Provide the (X, Y) coordinate of the cell's center where the given text is located.  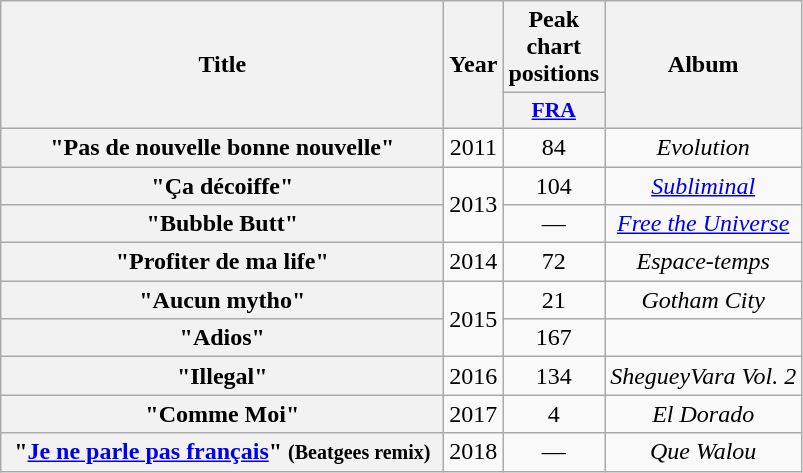
2011 (474, 147)
Title (222, 65)
Free the Universe (704, 224)
104 (554, 185)
2013 (474, 204)
"Bubble Butt" (222, 224)
FRA (554, 111)
El Dorado (704, 414)
"Ça décoiffe" (222, 185)
Year (474, 65)
"Illegal" (222, 376)
2017 (474, 414)
21 (554, 300)
"Profiter de ma life" (222, 262)
134 (554, 376)
Peak chart positions (554, 47)
"Pas de nouvelle bonne nouvelle" (222, 147)
Espace-temps (704, 262)
"Aucun mytho" (222, 300)
167 (554, 338)
84 (554, 147)
"Adios" (222, 338)
2014 (474, 262)
Album (704, 65)
2018 (474, 452)
4 (554, 414)
Que Walou (704, 452)
"Comme Moi" (222, 414)
"Je ne parle pas français" (Beatgees remix) (222, 452)
ShegueyVara Vol. 2 (704, 376)
2016 (474, 376)
Gotham City (704, 300)
Subliminal (704, 185)
72 (554, 262)
Evolution (704, 147)
2015 (474, 319)
